Return the (X, Y) coordinate for the center point of the cell that contains the specified text.  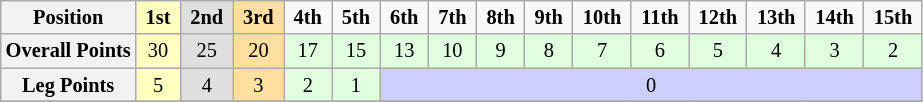
10th (602, 17)
6th (404, 17)
7 (602, 51)
13 (404, 51)
Position (68, 17)
0 (651, 85)
15th (893, 17)
12th (718, 17)
8th (500, 17)
9th (549, 17)
20 (258, 51)
1 (356, 85)
5th (356, 17)
8 (549, 51)
4th (308, 17)
Leg Points (68, 85)
Overall Points (68, 51)
30 (158, 51)
14th (834, 17)
15 (356, 51)
17 (308, 51)
11th (660, 17)
3rd (258, 17)
1st (158, 17)
2nd (206, 17)
7th (452, 17)
25 (206, 51)
6 (660, 51)
9 (500, 51)
13th (776, 17)
10 (452, 51)
